Capture the cell that displays the provided text and extract its [x, y] central coordinate. 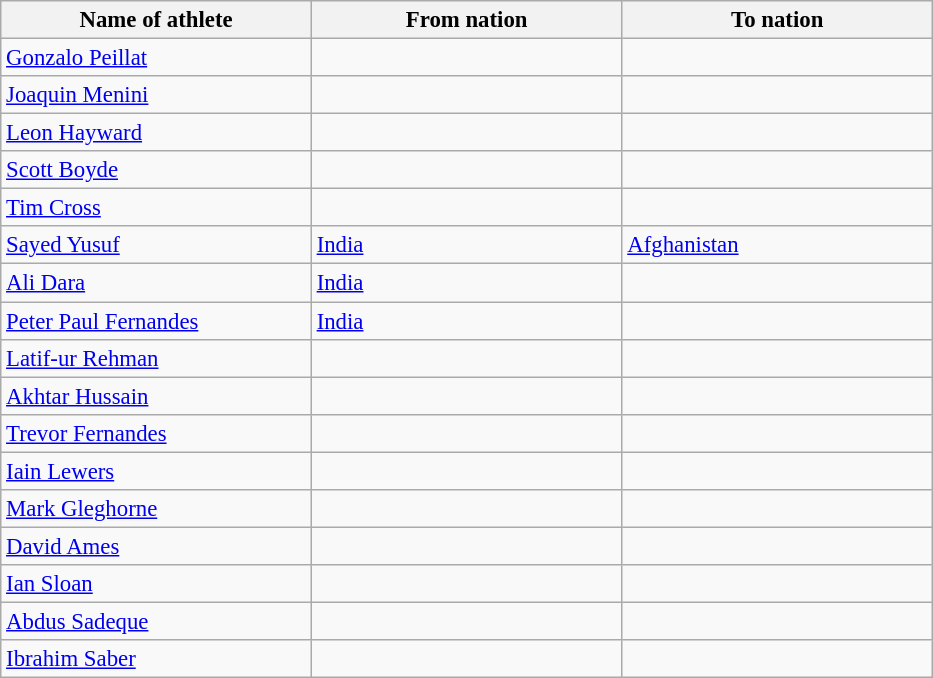
Name of athlete [156, 20]
Mark Gleghorne [156, 509]
From nation [466, 20]
Gonzalo Peillat [156, 58]
Ian Sloan [156, 584]
To nation [778, 20]
David Ames [156, 546]
Tim Cross [156, 208]
Abdus Sadeque [156, 621]
Ibrahim Saber [156, 659]
Ali Dara [156, 283]
Joaquin Menini [156, 95]
Sayed Yusuf [156, 245]
Scott Boyde [156, 170]
Leon Hayward [156, 133]
Afghanistan [778, 245]
Peter Paul Fernandes [156, 321]
Trevor Fernandes [156, 433]
Akhtar Hussain [156, 396]
Latif-ur Rehman [156, 358]
Iain Lewers [156, 471]
